Scan for the cell matching the given text and deliver its (x, y) coordinate at center. 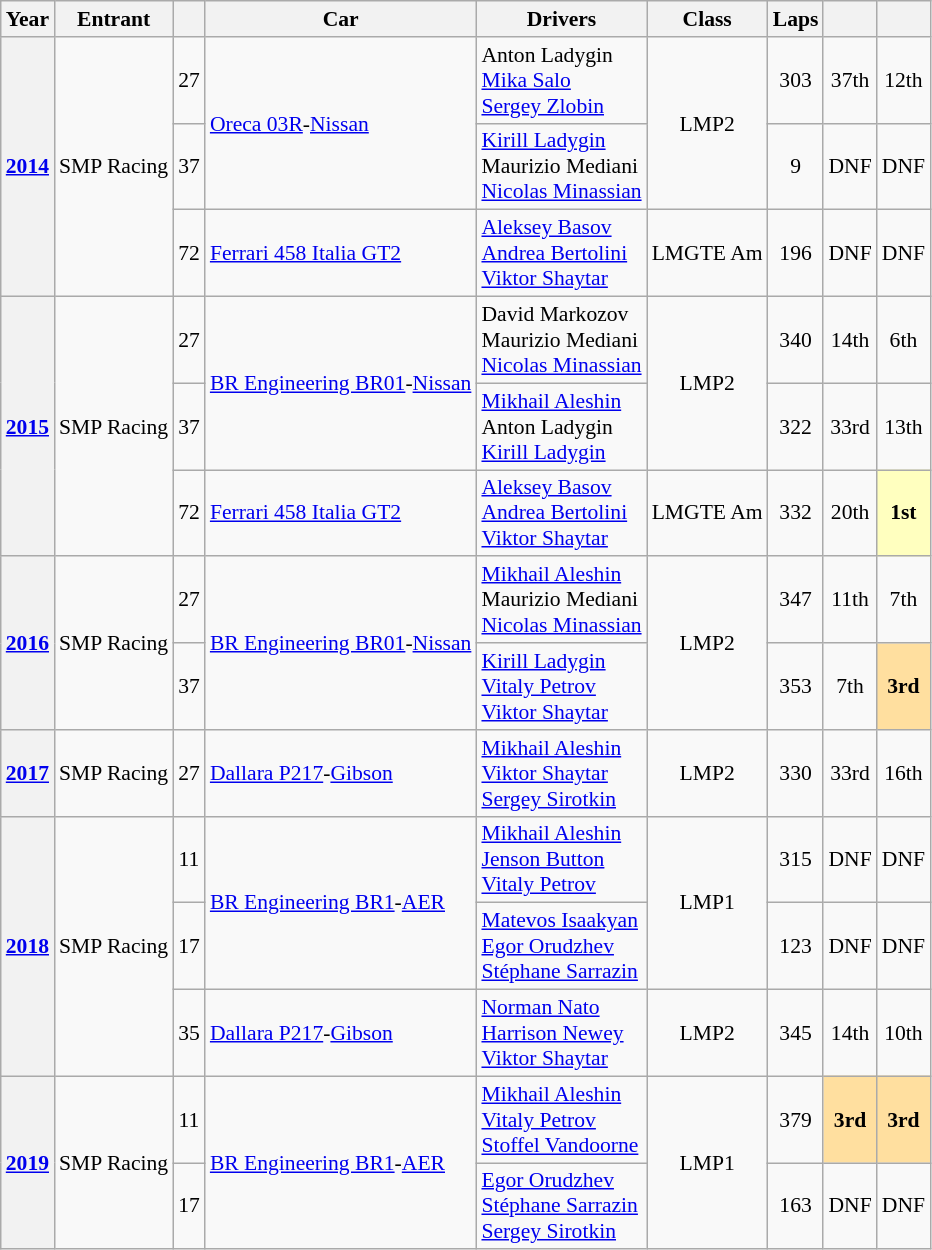
Entrant (114, 19)
13th (904, 426)
347 (796, 600)
1st (904, 514)
2019 (28, 1162)
196 (796, 254)
20th (850, 514)
12th (904, 80)
Mikhail Aleshin Anton Ladygin Kirill Ladygin (561, 426)
Laps (796, 19)
Kirill Ladygin Maurizio Mediani Nicolas Minassian (561, 166)
Mikhail Aleshin Maurizio Mediani Nicolas Minassian (561, 600)
Anton Ladygin Mika Salo Sergey Zlobin (561, 80)
Mikhail Aleshin Jenson Button Vitaly Petrov (561, 860)
2017 (28, 774)
379 (796, 1120)
Mikhail Aleshin Viktor Shaytar Sergey Sirotkin (561, 774)
322 (796, 426)
2016 (28, 644)
37th (850, 80)
Matevos Isaakyan Egor Orudzhev Stéphane Sarrazin (561, 946)
35 (189, 1034)
Car (341, 19)
Egor Orudzhev Stéphane Sarrazin Sergey Sirotkin (561, 1206)
332 (796, 514)
Drivers (561, 19)
2014 (28, 167)
Class (708, 19)
11th (850, 600)
123 (796, 946)
Mikhail Aleshin Vitaly Petrov Stoffel Vandoorne (561, 1120)
345 (796, 1034)
315 (796, 860)
6th (904, 340)
340 (796, 340)
9 (796, 166)
10th (904, 1034)
303 (796, 80)
Year (28, 19)
353 (796, 686)
163 (796, 1206)
2015 (28, 427)
330 (796, 774)
Kirill Ladygin Vitaly Petrov Viktor Shaytar (561, 686)
Oreca 03R-Nissan (341, 124)
16th (904, 774)
David Markozov Maurizio Mediani Nicolas Minassian (561, 340)
Norman Nato Harrison Newey Viktor Shaytar (561, 1034)
2018 (28, 946)
